Extract the [x, y] coordinate from the center of the cell holding the provided text.  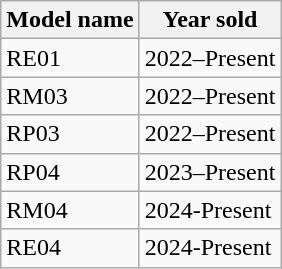
RM04 [70, 210]
RM03 [70, 96]
RP04 [70, 172]
Model name [70, 20]
Year sold [210, 20]
RE01 [70, 58]
RE04 [70, 248]
2023–Present [210, 172]
RP03 [70, 134]
